Search for the cell housing the specified text and yield its (x, y) center coordinate. 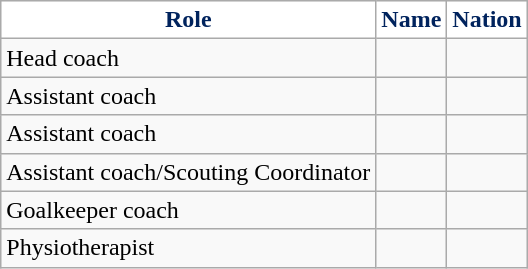
Role (188, 20)
Physiotherapist (188, 248)
Nation (487, 20)
Name (412, 20)
Head coach (188, 58)
Goalkeeper coach (188, 210)
Assistant coach/Scouting Coordinator (188, 172)
